Capture the cell that displays the provided text and extract its [X, Y] central coordinate. 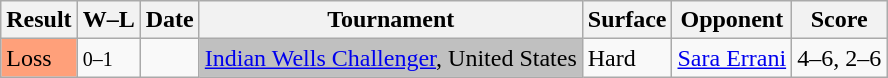
Tournament [390, 20]
Hard [627, 58]
W–L [108, 20]
Loss [39, 58]
Surface [627, 20]
Date [170, 20]
Opponent [732, 20]
Score [840, 20]
Sara Errani [732, 58]
4–6, 2–6 [840, 58]
0–1 [108, 58]
Result [39, 20]
Indian Wells Challenger, United States [390, 58]
